Scan for the cell matching the given text and deliver its [X, Y] coordinate at center. 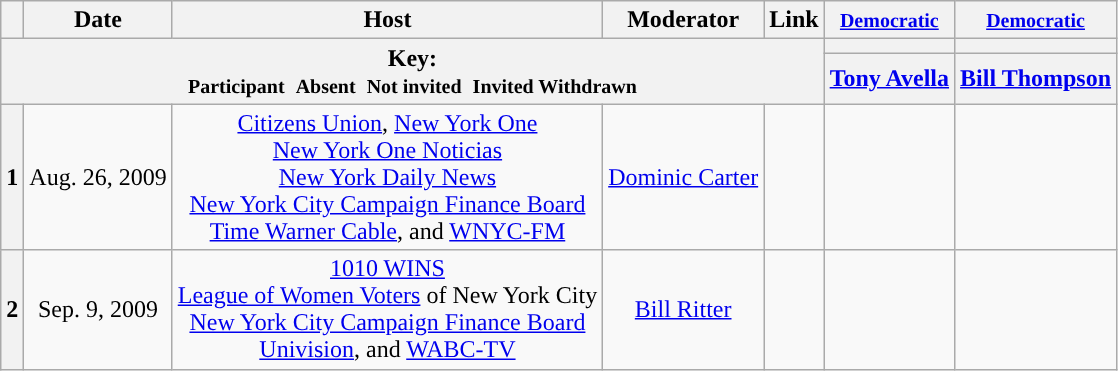
1010 WINSLeague of Women Voters of New York CityNew York City Campaign Finance BoardUnivision, and WABC-TV [387, 310]
Key: Participant Absent Not invited Invited Withdrawn [412, 72]
2 [12, 310]
Citizens Union, New York OneNew York One NoticiasNew York Daily NewsNew York City Campaign Finance BoardTime Warner Cable, and WNYC-FM [387, 177]
Host [387, 20]
1 [12, 177]
Bill Ritter [684, 310]
Link [794, 20]
Date [98, 20]
Tony Avella [889, 78]
Bill Thompson [1036, 78]
Moderator [684, 20]
Aug. 26, 2009 [98, 177]
Sep. 9, 2009 [98, 310]
Dominic Carter [684, 177]
